Provide the (x, y) coordinate of the cell's center where the given text is located.  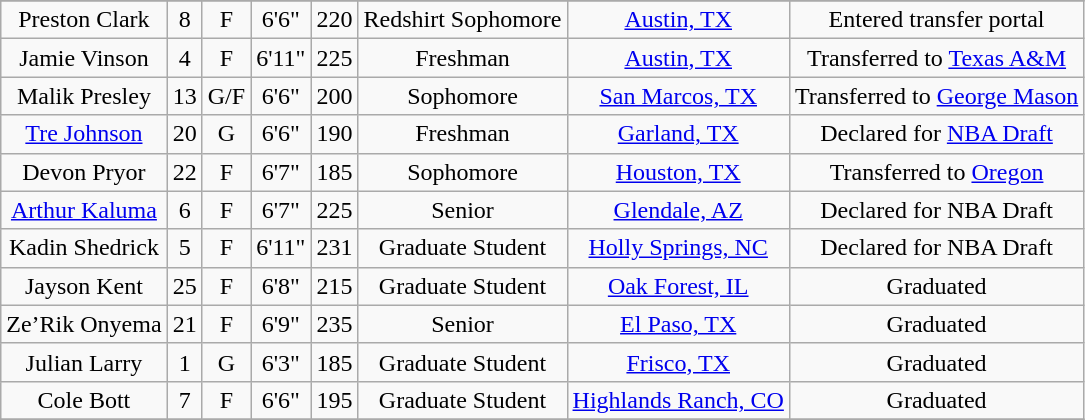
Jamie Vinson (84, 58)
235 (334, 324)
6'3" (281, 362)
Redshirt Sophomore (462, 20)
Julian Larry (84, 362)
4 (184, 58)
25 (184, 286)
6'8" (281, 286)
6 (184, 210)
Kadin Shedrick (84, 248)
5 (184, 248)
220 (334, 20)
San Marcos, TX (678, 96)
200 (334, 96)
Garland, TX (678, 134)
El Paso, TX (678, 324)
Transferred to Oregon (936, 172)
Preston Clark (84, 20)
Arthur Kaluma (84, 210)
Cole Bott (84, 400)
Glendale, AZ (678, 210)
Tre Johnson (84, 134)
Oak Forest, IL (678, 286)
1 (184, 362)
190 (334, 134)
20 (184, 134)
6'9" (281, 324)
G/F (226, 96)
231 (334, 248)
8 (184, 20)
Entered transfer portal (936, 20)
Frisco, TX (678, 362)
22 (184, 172)
Highlands Ranch, CO (678, 400)
7 (184, 400)
Jayson Kent (84, 286)
Transferred to Texas A&M (936, 58)
Ze’Rik Onyema (84, 324)
Devon Pryor (84, 172)
Malik Presley (84, 96)
Houston, TX (678, 172)
195 (334, 400)
Holly Springs, NC (678, 248)
13 (184, 96)
215 (334, 286)
21 (184, 324)
Transferred to George Mason (936, 96)
